Extract the [X, Y] coordinate from the center of the cell holding the provided text.  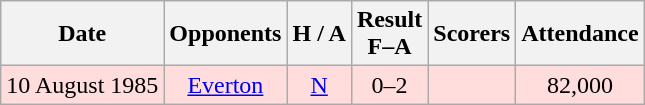
ResultF–A [389, 34]
Everton [226, 85]
Opponents [226, 34]
Date [82, 34]
Attendance [580, 34]
0–2 [389, 85]
10 August 1985 [82, 85]
Scorers [472, 34]
H / A [319, 34]
82,000 [580, 85]
N [319, 85]
